Locate the cell with the specified text and output its (X, Y) center coordinate. 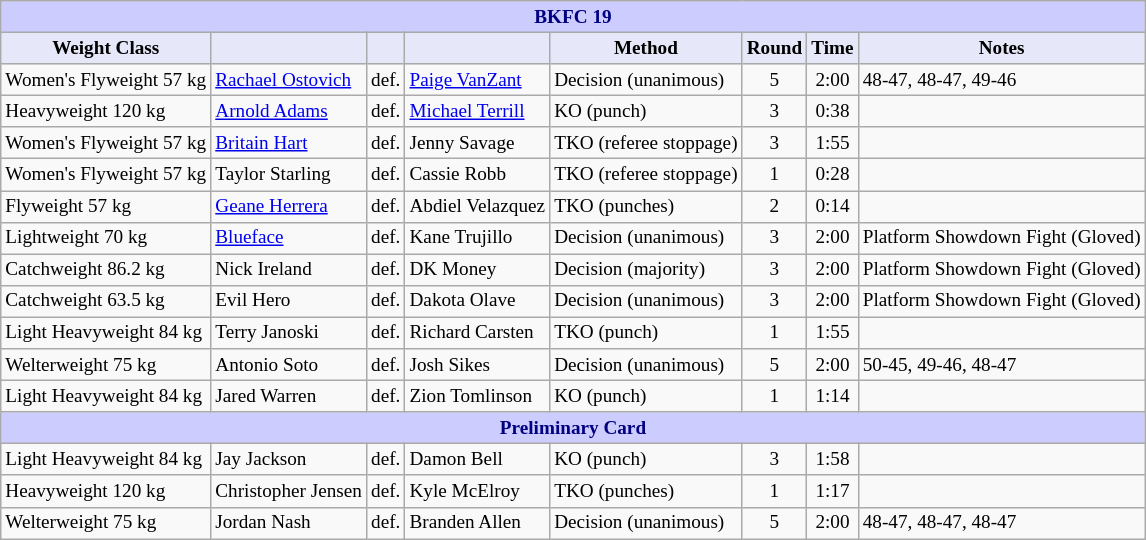
Blueface (289, 238)
Catchweight 86.2 kg (106, 270)
Lightweight 70 kg (106, 238)
TKO (punch) (646, 333)
Cassie Robb (478, 175)
Britain Hart (289, 143)
Method (646, 48)
0:38 (832, 111)
Geane Herrera (289, 206)
Kyle McElroy (478, 491)
Taylor Starling (289, 175)
Decision (majority) (646, 270)
0:14 (832, 206)
Christopher Jensen (289, 491)
DK Money (478, 270)
1:58 (832, 460)
50-45, 49-46, 48-47 (1002, 365)
Rachael Ostovich (289, 80)
Kane Trujillo (478, 238)
Jenny Savage (478, 143)
Weight Class (106, 48)
Nick Ireland (289, 270)
Branden Allen (478, 523)
Round (774, 48)
1:17 (832, 491)
Evil Hero (289, 301)
48-47, 48-47, 48-47 (1002, 523)
Abdiel Velazquez (478, 206)
Jordan Nash (289, 523)
Notes (1002, 48)
Michael Terrill (478, 111)
Jay Jackson (289, 460)
Antonio Soto (289, 365)
BKFC 19 (573, 17)
Dakota Olave (478, 301)
Terry Janoski (289, 333)
Time (832, 48)
Josh Sikes (478, 365)
0:28 (832, 175)
2 (774, 206)
Zion Tomlinson (478, 396)
Catchweight 63.5 kg (106, 301)
Flyweight 57 kg (106, 206)
Jared Warren (289, 396)
Preliminary Card (573, 428)
48-47, 48-47, 49-46 (1002, 80)
Paige VanZant (478, 80)
1:14 (832, 396)
Richard Carsten (478, 333)
Arnold Adams (289, 111)
Damon Bell (478, 460)
